Scan for the cell matching the given text and deliver its [X, Y] coordinate at center. 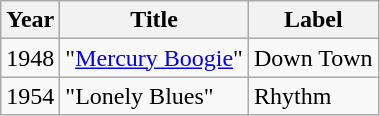
Title [154, 20]
1948 [30, 58]
Rhythm [313, 96]
1954 [30, 96]
"Mercury Boogie" [154, 58]
Label [313, 20]
"Lonely Blues" [154, 96]
Year [30, 20]
Down Town [313, 58]
